Identify which cell holds the provided text, then report its (X, Y) central coordinate. 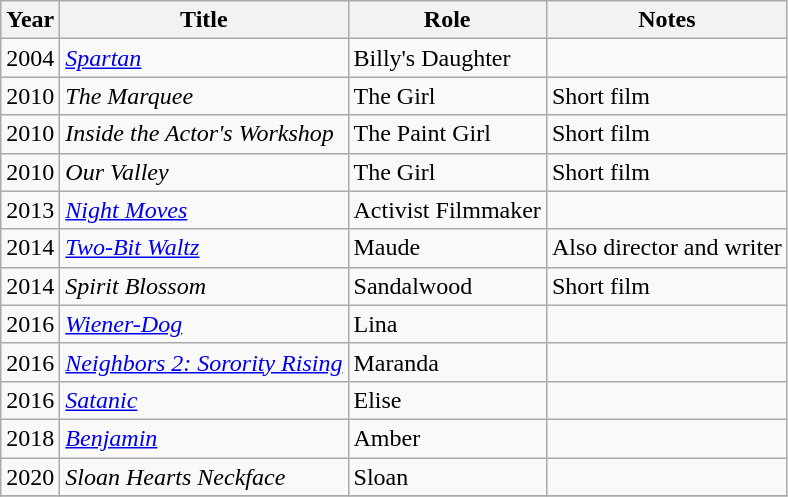
2020 (30, 477)
2013 (30, 210)
Elise (447, 400)
Sloan (447, 477)
Spirit Blossom (204, 286)
Also director and writer (666, 248)
Maranda (447, 362)
Wiener-Dog (204, 324)
Lina (447, 324)
Benjamin (204, 438)
Maude (447, 248)
Billy's Daughter (447, 58)
Inside the Actor's Workshop (204, 134)
Activist Filmmaker (447, 210)
Notes (666, 20)
Neighbors 2: Sorority Rising (204, 362)
2004 (30, 58)
Amber (447, 438)
The Paint Girl (447, 134)
The Marquee (204, 96)
Two-Bit Waltz (204, 248)
Title (204, 20)
Sloan Hearts Neckface (204, 477)
2018 (30, 438)
Year (30, 20)
Role (447, 20)
Spartan (204, 58)
Satanic (204, 400)
Our Valley (204, 172)
Night Moves (204, 210)
Sandalwood (447, 286)
